Determine the [x, y] coordinate at the center of the cell enclosing the given text.  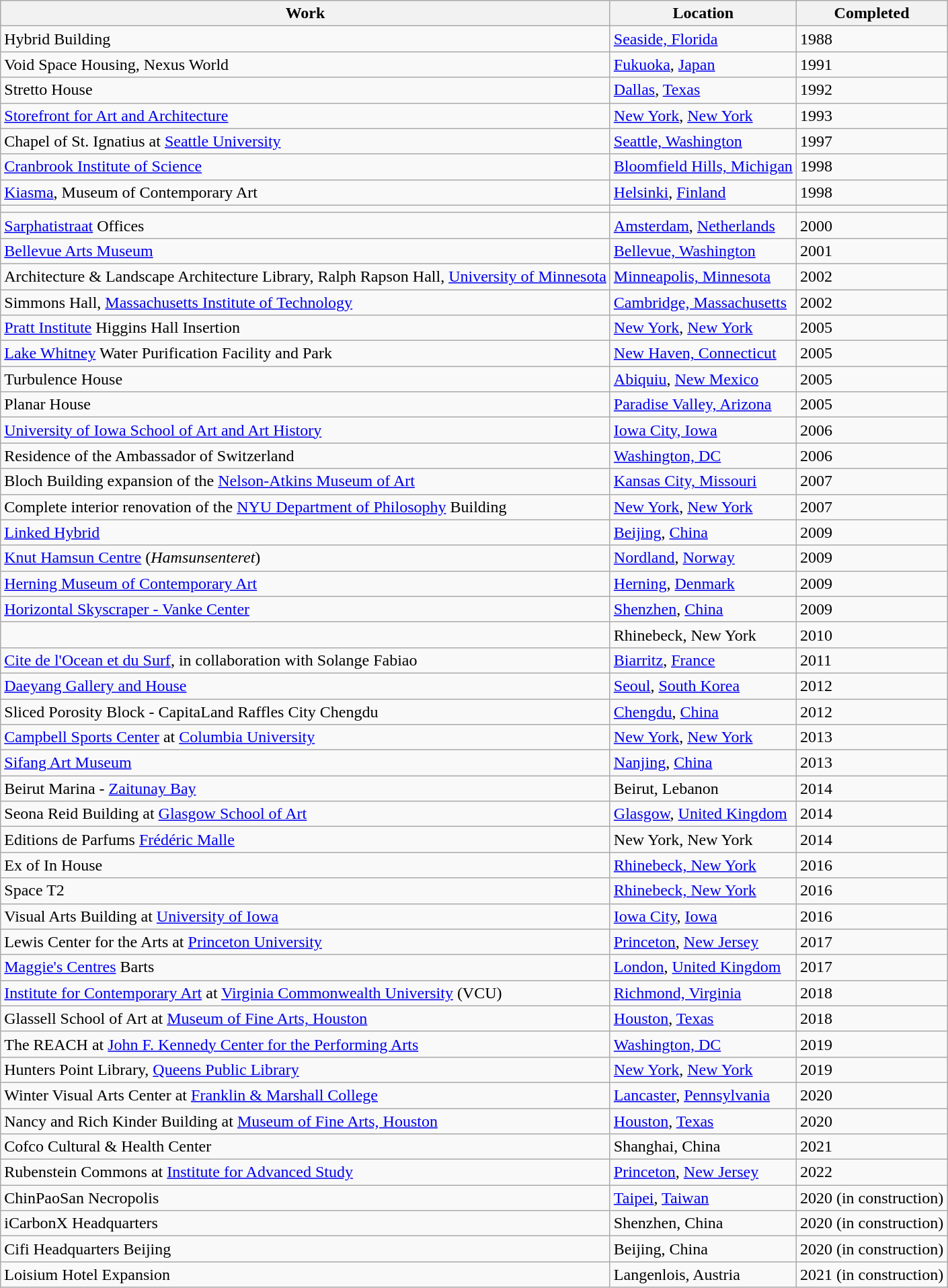
1992 [871, 90]
Nancy and Rich Kinder Building at Museum of Fine Arts, Houston [305, 1121]
Rubenstein Commons at Institute for Advanced Study [305, 1172]
Fukuoka, Japan [703, 65]
ChinPaoSan Necropolis [305, 1198]
Chapel of St. Ignatius at Seattle University [305, 141]
Seattle, Washington [703, 141]
1988 [871, 39]
Lewis Center for the Arts at Princeton University [305, 942]
Turbulence House [305, 379]
2001 [871, 251]
Knut Hamsun Centre (Hamsunsenteret) [305, 558]
Seoul, South Korea [703, 686]
Minneapolis, Minnesota [703, 276]
2021 (in construction) [871, 1275]
1991 [871, 65]
Hunters Point Library, Queens Public Library [305, 1070]
Institute for Contemporary Art at Virginia Commonwealth University (VCU) [305, 993]
Seona Reid Building at Glasgow School of Art [305, 814]
Sliced Porosity Block - CapitaLand Raffles City Chengdu [305, 712]
University of Iowa School of Art and Art History [305, 430]
Hybrid Building [305, 39]
Simmons Hall, Massachusetts Institute of Technology [305, 302]
Winter Visual Arts Center at Franklin & Marshall College [305, 1095]
Shanghai, China [703, 1147]
Daeyang Gallery and House [305, 686]
Nanjing, China [703, 763]
1993 [871, 116]
Paradise Valley, Arizona [703, 405]
Abiquiu, New Mexico [703, 379]
Beirut, Lebanon [703, 789]
Bellevue Arts Museum [305, 251]
Taipei, Taiwan [703, 1198]
New Haven, Connecticut [703, 354]
Lancaster, Pennsylvania [703, 1095]
Kiasma, Museum of Contemporary Art [305, 192]
Cranbrook Institute of Science [305, 167]
Location [703, 13]
iCarbonX Headquarters [305, 1223]
2011 [871, 660]
Linked Hybrid [305, 532]
Horizontal Skyscraper - Vanke Center [305, 609]
Complete interior renovation of the NYU Department of Philosophy Building [305, 507]
Pratt Institute Higgins Hall Insertion [305, 328]
Chengdu, China [703, 712]
Biarritz, France [703, 660]
Visual Arts Building at University of Iowa [305, 916]
Campbell Sports Center at Columbia University [305, 737]
Dallas, Texas [703, 90]
Bloomfield Hills, Michigan [703, 167]
Helsinki, Finland [703, 192]
Work [305, 13]
Cite de l'Ocean et du Surf, in collaboration with Solange Fabiao [305, 660]
2022 [871, 1172]
Space T2 [305, 891]
Glasgow, United Kingdom [703, 814]
2021 [871, 1147]
Bellevue, Washington [703, 251]
Stretto House [305, 90]
Seaside, Florida [703, 39]
Ex of In House [305, 865]
Cifi Headquarters Beijing [305, 1249]
Beirut Marina - Zaitunay Bay [305, 789]
Maggie's Centres Barts [305, 967]
Editions de Parfums Frédéric Malle [305, 840]
Bloch Building expansion of the Nelson-Atkins Museum of Art [305, 481]
Sarphatistraat Offices [305, 225]
Herning, Denmark [703, 583]
Completed [871, 13]
2010 [871, 635]
Storefront for Art and Architecture [305, 116]
Architecture & Landscape Architecture Library, Ralph Rapson Hall, University of Minnesota [305, 276]
The REACH at John F. Kennedy Center for the Performing Arts [305, 1044]
Loisium Hotel Expansion [305, 1275]
Kansas City, Missouri [703, 481]
Langenlois, Austria [703, 1275]
Lake Whitney Water Purification Facility and Park [305, 354]
Herning Museum of Contemporary Art [305, 583]
Void Space Housing, Nexus World [305, 65]
2000 [871, 225]
Richmond, Virginia [703, 993]
Residence of the Ambassador of Switzerland [305, 456]
Nordland, Norway [703, 558]
Glassell School of Art at Museum of Fine Arts, Houston [305, 1018]
Sifang Art Museum [305, 763]
Amsterdam, Netherlands [703, 225]
1997 [871, 141]
Cambridge, Massachusetts [703, 302]
Cofco Cultural & Health Center [305, 1147]
Planar House [305, 405]
London, United Kingdom [703, 967]
